Determine the [x, y] coordinate at the center of the cell enclosing the given text.  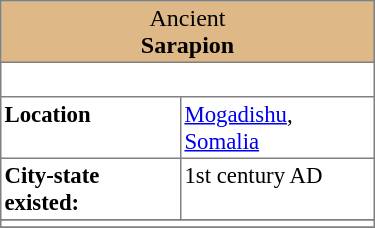
Location [91, 128]
1st century AD [278, 189]
AncientSarapion [188, 32]
Mogadishu, Somalia [278, 128]
City-state existed: [91, 189]
